Pinpoint the cell where the given text exists, returning its [X, Y] midpoint coordinate. 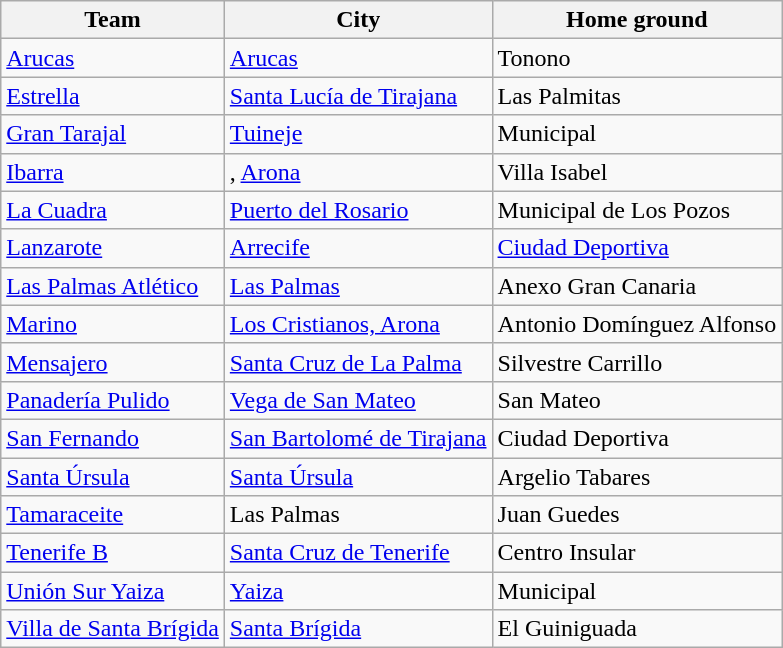
Marino [113, 324]
City [358, 20]
Santa Lucía de Tirajana [358, 96]
Centro Insular [637, 553]
Santa Cruz de La Palma [358, 362]
Anexo Gran Canaria [637, 286]
El Guiniguada [637, 629]
Los Cristianos, Arona [358, 324]
Yaiza [358, 591]
Tenerife B [113, 553]
Tamaraceite [113, 515]
Arrecife [358, 248]
Home ground [637, 20]
San Bartolomé de Tirajana [358, 438]
Estrella [113, 96]
Santa Brígida [358, 629]
Villa Isabel [637, 172]
, Arona [358, 172]
Argelio Tabares [637, 477]
La Cuadra [113, 210]
Juan Guedes [637, 515]
Vega de San Mateo [358, 400]
Las Palmitas [637, 96]
Team [113, 20]
Tuineje [358, 134]
Municipal de Los Pozos [637, 210]
Santa Cruz de Tenerife [358, 553]
Puerto del Rosario [358, 210]
San Mateo [637, 400]
Las Palmas Atlético [113, 286]
Mensajero [113, 362]
Panadería Pulido [113, 400]
Tonono [637, 58]
Gran Tarajal [113, 134]
Silvestre Carrillo [637, 362]
Ibarra [113, 172]
Villa de Santa Brígida [113, 629]
San Fernando [113, 438]
Lanzarote [113, 248]
Unión Sur Yaiza [113, 591]
Antonio Domínguez Alfonso [637, 324]
